Determine the (x, y) coordinate at the center of the cell enclosing the given text.  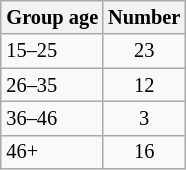
Number (144, 18)
12 (144, 85)
15–25 (52, 51)
36–46 (52, 119)
26–35 (52, 85)
23 (144, 51)
16 (144, 152)
46+ (52, 152)
3 (144, 119)
Group age (52, 18)
